Scan for the cell matching the given text and deliver its (x, y) coordinate at center. 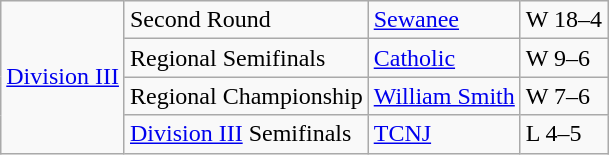
Division III Semifinals (246, 134)
Division III (63, 77)
Second Round (246, 20)
Catholic (444, 58)
W 9–6 (564, 58)
TCNJ (444, 134)
Regional Championship (246, 96)
Regional Semifinals (246, 58)
W 18–4 (564, 20)
William Smith (444, 96)
Sewanee (444, 20)
W 7–6 (564, 96)
L 4–5 (564, 134)
